Extract the [X, Y] coordinate from the center of the cell holding the provided text.  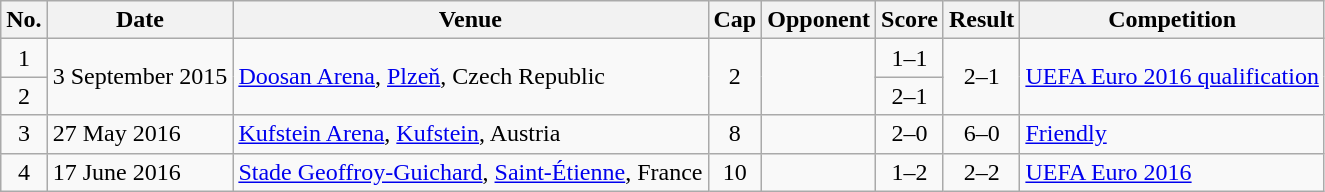
1–1 [910, 58]
Date [140, 20]
8 [735, 134]
2–2 [981, 172]
27 May 2016 [140, 134]
Cap [735, 20]
3 [24, 134]
Friendly [1172, 134]
17 June 2016 [140, 172]
Opponent [819, 20]
Result [981, 20]
1–2 [910, 172]
Competition [1172, 20]
10 [735, 172]
Kufstein Arena, Kufstein, Austria [470, 134]
2–0 [910, 134]
6–0 [981, 134]
1 [24, 58]
4 [24, 172]
No. [24, 20]
UEFA Euro 2016 [1172, 172]
Score [910, 20]
3 September 2015 [140, 77]
Doosan Arena, Plzeň, Czech Republic [470, 77]
UEFA Euro 2016 qualification [1172, 77]
Stade Geoffroy-Guichard, Saint-Étienne, France [470, 172]
Venue [470, 20]
